Search for the cell housing the specified text and yield its [x, y] center coordinate. 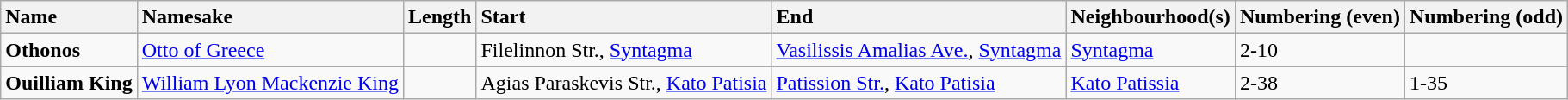
Name [69, 17]
Namesake [270, 17]
Othonos [69, 50]
1-35 [1486, 83]
William Lyon Mackenzie King [270, 83]
Kato Patissia [1150, 83]
Syntagma [1150, 50]
Patission Str., Kato Patisia [919, 83]
Filelinnon Str., Syntagma [623, 50]
2-38 [1319, 83]
End [919, 17]
Length [440, 17]
Neighbourhood(s) [1150, 17]
2-10 [1319, 50]
Numbering (even) [1319, 17]
Ouilliam King [69, 83]
Agias Paraskevis Str., Kato Patisia [623, 83]
Start [623, 17]
Numbering (odd) [1486, 17]
Otto of Greece [270, 50]
Vasilissis Amalias Ave., Syntagma [919, 50]
